Extract the (x, y) coordinate from the center of the cell holding the provided text.  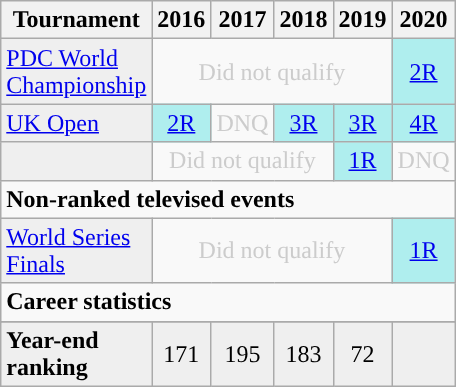
2016 (182, 20)
World Series Finals (76, 250)
2018 (304, 20)
171 (182, 354)
Career statistics (228, 302)
UK Open (76, 123)
Year-end ranking (76, 354)
Non-ranked televised events (228, 199)
PDC World Championship (76, 72)
2020 (424, 20)
4R (424, 123)
2017 (242, 20)
183 (304, 354)
72 (362, 354)
2019 (362, 20)
Tournament (76, 20)
195 (242, 354)
